Provide the [x, y] coordinate of the cell's center where the given text is located.  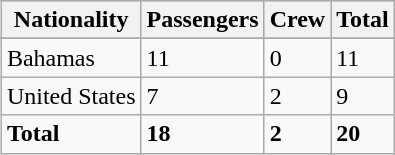
Bahamas [71, 58]
20 [363, 134]
18 [202, 134]
9 [363, 96]
Nationality [71, 20]
7 [202, 96]
Crew [298, 20]
0 [298, 58]
Passengers [202, 20]
United States [71, 96]
